From the cell containing the given text, extract its center point as (X, Y) coordinate. 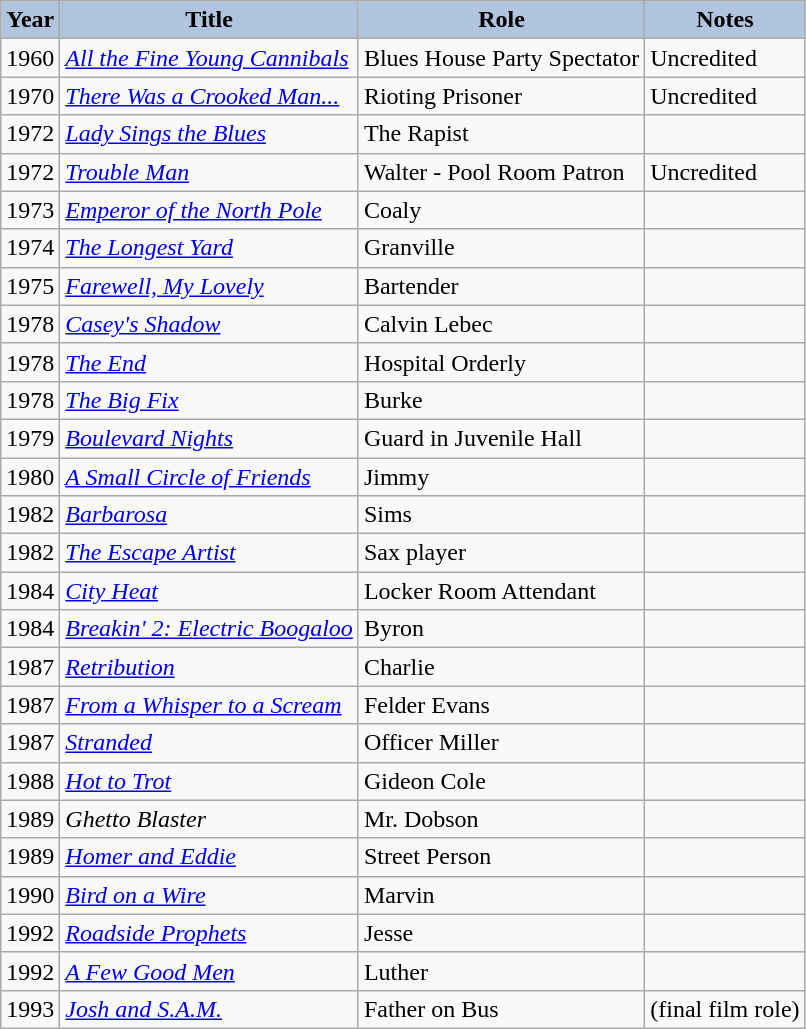
Blues House Party Spectator (501, 58)
Calvin Lebec (501, 324)
Byron (501, 629)
A Small Circle of Friends (210, 477)
1974 (30, 248)
Year (30, 20)
Gideon Cole (501, 781)
Luther (501, 971)
Granville (501, 248)
(final film role) (725, 1009)
Retribution (210, 667)
Role (501, 20)
Emperor of the North Pole (210, 210)
Hot to Trot (210, 781)
The End (210, 362)
The Escape Artist (210, 553)
Charlie (501, 667)
The Longest Yard (210, 248)
Notes (725, 20)
Casey's Shadow (210, 324)
Homer and Eddie (210, 857)
1979 (30, 438)
Officer Miller (501, 743)
Walter - Pool Room Patron (501, 172)
Farewell, My Lovely (210, 286)
Boulevard Nights (210, 438)
1990 (30, 895)
City Heat (210, 591)
Mr. Dobson (501, 819)
All the Fine Young Cannibals (210, 58)
Stranded (210, 743)
Barbarosa (210, 515)
Street Person (501, 857)
Sims (501, 515)
Rioting Prisoner (501, 96)
Hospital Orderly (501, 362)
Bird on a Wire (210, 895)
Burke (501, 400)
1980 (30, 477)
Jesse (501, 933)
Trouble Man (210, 172)
1988 (30, 781)
Felder Evans (501, 705)
Bartender (501, 286)
1975 (30, 286)
From a Whisper to a Scream (210, 705)
A Few Good Men (210, 971)
Roadside Prophets (210, 933)
Locker Room Attendant (501, 591)
Title (210, 20)
Sax player (501, 553)
1993 (30, 1009)
Josh and S.A.M. (210, 1009)
There Was a Crooked Man... (210, 96)
1960 (30, 58)
Marvin (501, 895)
1970 (30, 96)
Breakin' 2: Electric Boogaloo (210, 629)
The Rapist (501, 134)
Jimmy (501, 477)
The Big Fix (210, 400)
Guard in Juvenile Hall (501, 438)
Father on Bus (501, 1009)
Lady Sings the Blues (210, 134)
Coaly (501, 210)
Ghetto Blaster (210, 819)
1973 (30, 210)
